Provide the (X, Y) coordinate of the cell's center where the given text is located.  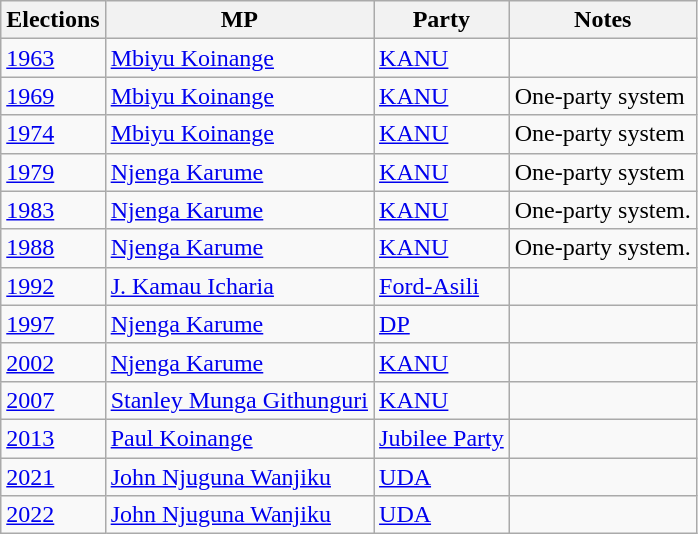
2013 (53, 438)
Elections (53, 20)
2007 (53, 400)
Party (442, 20)
Notes (602, 20)
1997 (53, 324)
2021 (53, 477)
1969 (53, 96)
Paul Koinange (239, 438)
2002 (53, 362)
Stanley Munga Githunguri (239, 400)
Jubilee Party (442, 438)
J. Kamau Icharia (239, 286)
1983 (53, 210)
1992 (53, 286)
1988 (53, 248)
1963 (53, 58)
DP (442, 324)
MP (239, 20)
Ford-Asili (442, 286)
2022 (53, 515)
1979 (53, 172)
1974 (53, 134)
